Pinpoint the cell where the given text exists, returning its [X, Y] midpoint coordinate. 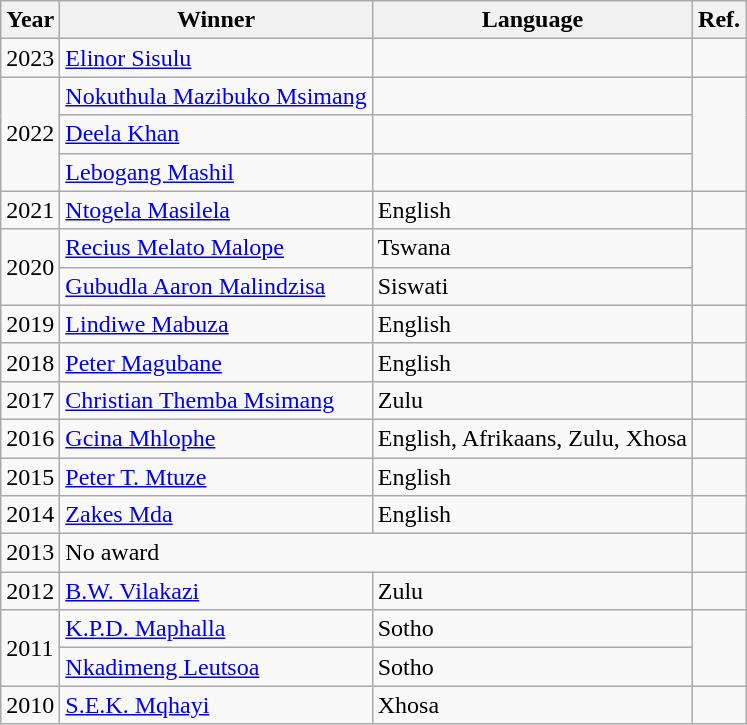
B.W. Vilakazi [216, 591]
2016 [30, 438]
Recius Melato Malope [216, 248]
Christian Themba Msimang [216, 400]
Zakes Mda [216, 515]
Tswana [532, 248]
2010 [30, 705]
2013 [30, 553]
Elinor Sisulu [216, 58]
No award [376, 553]
2017 [30, 400]
Nokuthula Mazibuko Msimang [216, 96]
Peter Magubane [216, 362]
Gcina Mhlophe [216, 438]
Lindiwe Mabuza [216, 324]
2018 [30, 362]
Year [30, 20]
2022 [30, 134]
2020 [30, 267]
Lebogang Mashil [216, 172]
S.E.K. Mqhayi [216, 705]
2011 [30, 648]
K.P.D. Maphalla [216, 629]
2023 [30, 58]
Ref. [720, 20]
2015 [30, 477]
2012 [30, 591]
Siswati [532, 286]
Xhosa [532, 705]
2014 [30, 515]
Gubudla Aaron Malindzisa [216, 286]
Ntogela Masilela [216, 210]
English, Afrikaans, Zulu, Xhosa [532, 438]
Winner [216, 20]
Peter T. Mtuze [216, 477]
Deela Khan [216, 134]
2019 [30, 324]
2021 [30, 210]
Language [532, 20]
Nkadimeng Leutsoa [216, 667]
